Return the [x, y] coordinate for the center point of the cell that contains the specified text.  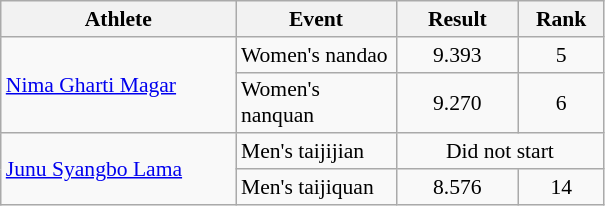
Junu Syangbo Lama [118, 170]
6 [562, 102]
Rank [562, 19]
Athlete [118, 19]
Result [458, 19]
Women's nandao [316, 55]
Men's taijijian [316, 152]
Did not start [500, 152]
9.270 [458, 102]
9.393 [458, 55]
8.576 [458, 187]
14 [562, 187]
Women's nanquan [316, 102]
Event [316, 19]
Men's taijiquan [316, 187]
5 [562, 55]
Nima Gharti Magar [118, 86]
